Determine the [X, Y] coordinate at the center of the cell enclosing the given text.  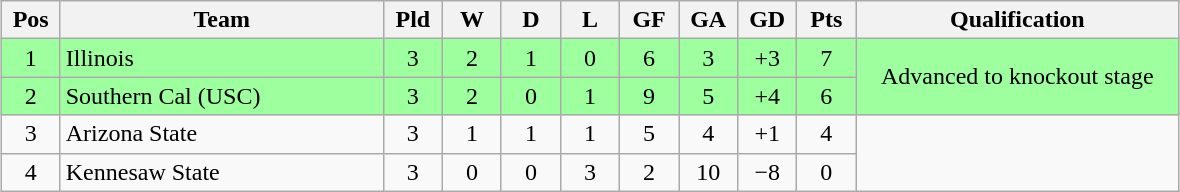
9 [650, 96]
GF [650, 20]
+3 [768, 58]
Illinois [222, 58]
−8 [768, 172]
Kennesaw State [222, 172]
Qualification [1018, 20]
7 [826, 58]
GA [708, 20]
Team [222, 20]
Pos [30, 20]
Pld [412, 20]
Pts [826, 20]
10 [708, 172]
D [530, 20]
Southern Cal (USC) [222, 96]
+1 [768, 134]
W [472, 20]
Advanced to knockout stage [1018, 77]
Arizona State [222, 134]
GD [768, 20]
L [590, 20]
+4 [768, 96]
